Find where the given text appears and provide that cell's center as [x, y] coordinate. 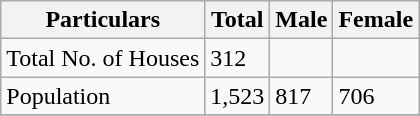
Male [302, 20]
817 [302, 96]
Population [103, 96]
Particulars [103, 20]
312 [238, 58]
Total [238, 20]
706 [376, 96]
1,523 [238, 96]
Total No. of Houses [103, 58]
Female [376, 20]
